Return (x, y) of the center of cell containing provided text 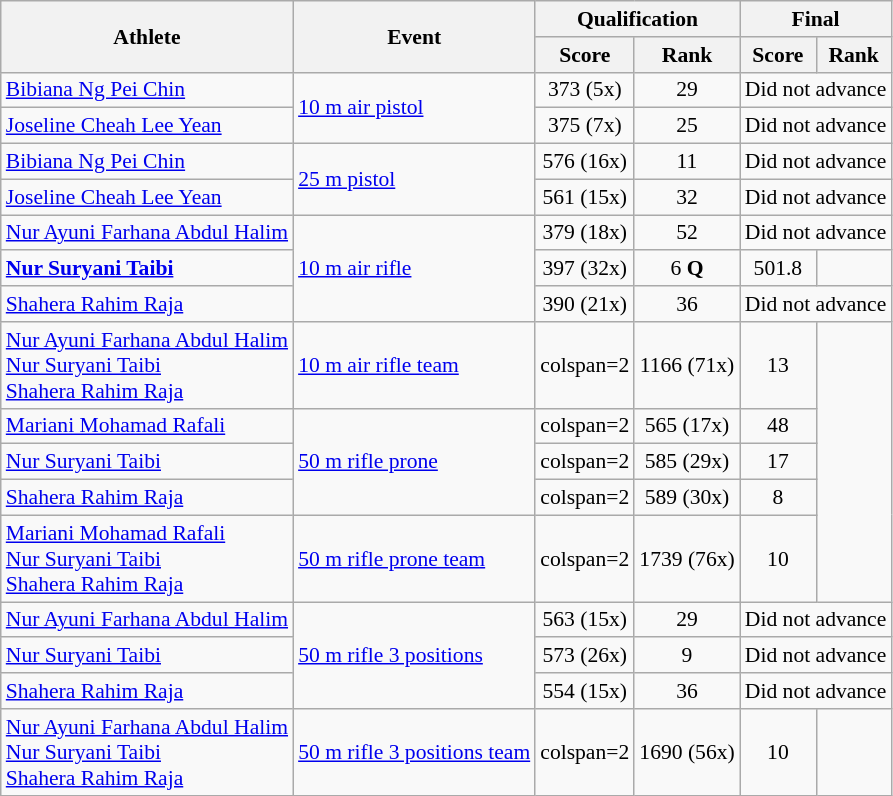
25 (686, 126)
9 (686, 656)
373 (5x) (584, 90)
50 m rifle 3 positions (414, 656)
Mariani Mohamad Rafali (147, 426)
573 (26x) (584, 656)
561 (15x) (584, 197)
Event (414, 36)
1739 (76x) (686, 558)
585 (29x) (686, 462)
50 m rifle 3 positions team (414, 752)
13 (778, 366)
501.8 (778, 269)
375 (7x) (584, 126)
10 m air rifle (414, 268)
25 m pistol (414, 180)
6 Q (686, 269)
50 m rifle prone (414, 462)
576 (16x) (584, 162)
48 (778, 426)
17 (778, 462)
11 (686, 162)
1166 (71x) (686, 366)
397 (32x) (584, 269)
1690 (56x) (686, 752)
8 (778, 498)
379 (18x) (584, 233)
563 (15x) (584, 620)
32 (686, 197)
Qualification (638, 19)
50 m rifle prone team (414, 558)
Final (816, 19)
Athlete (147, 36)
Mariani Mohamad RafaliNur Suryani TaibiShahera Rahim Raja (147, 558)
10 m air pistol (414, 108)
589 (30x) (686, 498)
10 m air rifle team (414, 366)
390 (21x) (584, 304)
565 (17x) (686, 426)
554 (15x) (584, 691)
52 (686, 233)
